Determine the (X, Y) coordinate at the center of the cell enclosing the given text.  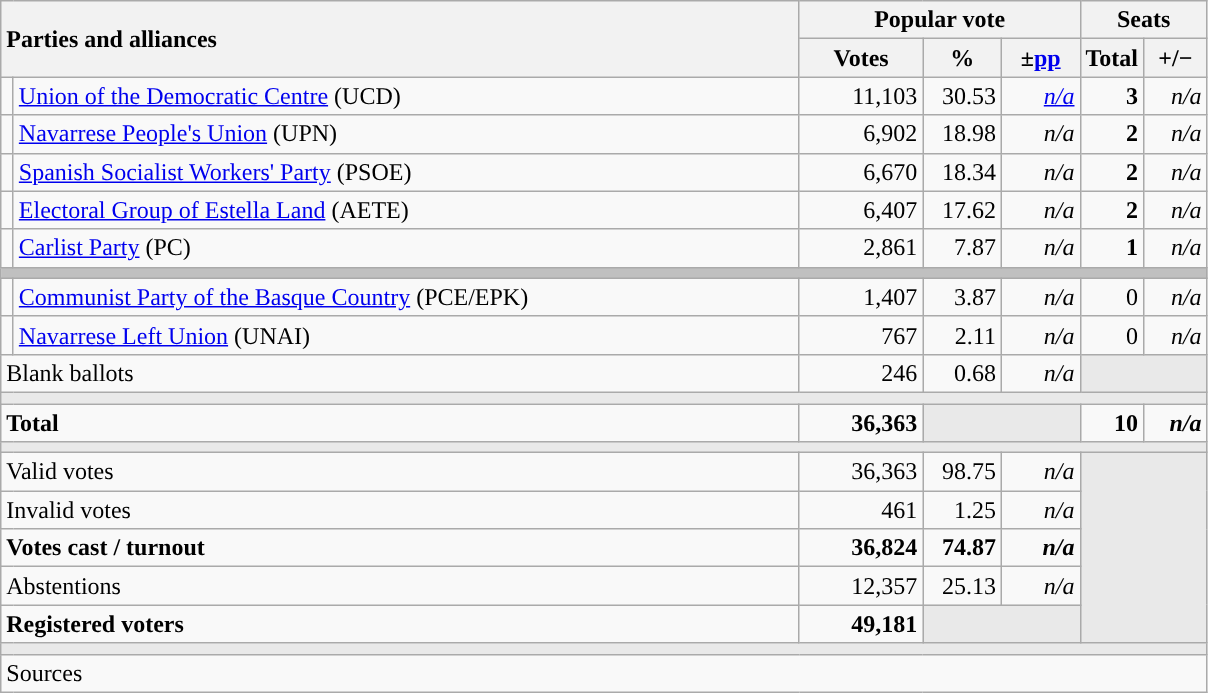
2,861 (861, 248)
Votes (861, 58)
Navarrese People's Union (UPN) (406, 134)
Invalid votes (400, 510)
74.87 (962, 548)
10 (1112, 423)
767 (861, 335)
Union of the Democratic Centre (UCD) (406, 96)
2.11 (962, 335)
Communist Party of the Basque Country (PCE/EPK) (406, 297)
12,357 (861, 586)
0.68 (962, 373)
+/− (1176, 58)
1.25 (962, 510)
49,181 (861, 624)
25.13 (962, 586)
±pp (1040, 58)
3 (1112, 96)
Votes cast / turnout (400, 548)
Blank ballots (400, 373)
Carlist Party (PC) (406, 248)
Sources (604, 673)
6,670 (861, 172)
Spanish Socialist Workers' Party (PSOE) (406, 172)
18.34 (962, 172)
36,824 (861, 548)
1,407 (861, 297)
Parties and alliances (400, 39)
Abstentions (400, 586)
3.87 (962, 297)
Seats (1144, 20)
Navarrese Left Union (UNAI) (406, 335)
18.98 (962, 134)
7.87 (962, 248)
461 (861, 510)
Popular vote (940, 20)
% (962, 58)
30.53 (962, 96)
11,103 (861, 96)
1 (1112, 248)
246 (861, 373)
6,902 (861, 134)
17.62 (962, 210)
Registered voters (400, 624)
Electoral Group of Estella Land (AETE) (406, 210)
Valid votes (400, 472)
6,407 (861, 210)
98.75 (962, 472)
